Extract the [x, y] coordinate from the center of the cell holding the provided text.  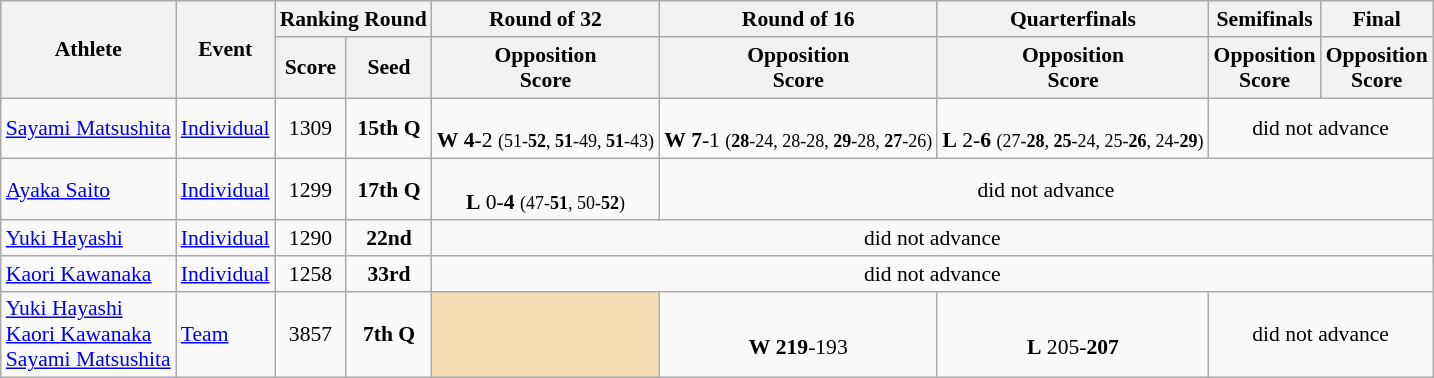
Yuki Hayashi [88, 238]
L 205-207 [1072, 334]
Ayaka Saito [88, 190]
Final [1377, 19]
33rd [388, 274]
1299 [311, 190]
Seed [388, 68]
Sayami Matsushita [88, 128]
Semifinals [1265, 19]
7th Q [388, 334]
L 0-4 (47-51, 50-52) [546, 190]
1309 [311, 128]
3857 [311, 334]
Athlete [88, 50]
15th Q [388, 128]
22nd [388, 238]
Quarterfinals [1072, 19]
1290 [311, 238]
L 2-6 (27-28, 25-24, 25-26, 24-29) [1072, 128]
Round of 32 [546, 19]
1258 [311, 274]
Ranking Round [354, 19]
Score [311, 68]
W 4-2 (51-52, 51-49, 51-43) [546, 128]
17th Q [388, 190]
Event [226, 50]
Yuki HayashiKaori KawanakaSayami Matsushita [88, 334]
W 7-1 (28-24, 28-28, 29-28, 27-26) [798, 128]
W 219-193 [798, 334]
Round of 16 [798, 19]
Kaori Kawanaka [88, 274]
Team [226, 334]
